Extract the [X, Y] coordinate from the center of the cell holding the provided text.  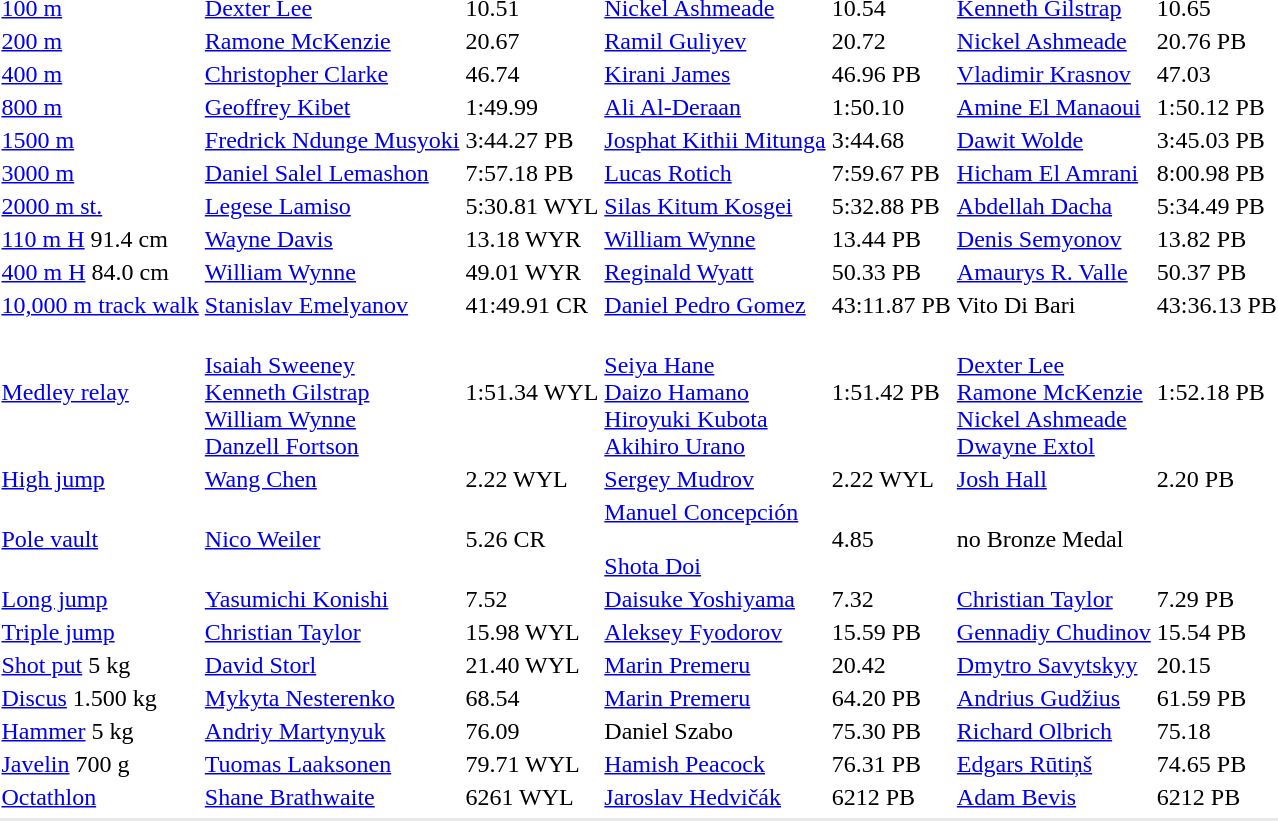
Javelin 700 g [100, 764]
8:00.98 PB [1216, 173]
Kirani James [715, 74]
75.18 [1216, 731]
15.59 PB [891, 632]
Isaiah SweeneyKenneth GilstrapWilliam WynneDanzell Fortson [332, 392]
Pole vault [100, 539]
1:51.42 PB [891, 392]
High jump [100, 479]
Edgars Rūtiņš [1054, 764]
47.03 [1216, 74]
Silas Kitum Kosgei [715, 206]
50.37 PB [1216, 272]
Stanislav Emelyanov [332, 305]
Legese Lamiso [332, 206]
3:45.03 PB [1216, 140]
5.26 CR [532, 539]
10,000 m track walk [100, 305]
Octathlon [100, 797]
20.72 [891, 41]
Manuel ConcepciónShota Doi [715, 539]
7.29 PB [1216, 599]
Triple jump [100, 632]
6261 WYL [532, 797]
Fredrick Ndunge Musyoki [332, 140]
7:59.67 PB [891, 173]
800 m [100, 107]
21.40 WYL [532, 665]
7.32 [891, 599]
Aleksey Fyodorov [715, 632]
Geoffrey Kibet [332, 107]
46.96 PB [891, 74]
20.76 PB [1216, 41]
Nico Weiler [332, 539]
Medley relay [100, 392]
13.82 PB [1216, 239]
Lucas Rotich [715, 173]
20.67 [532, 41]
Vladimir Krasnov [1054, 74]
Andriy Martynyuk [332, 731]
Hamish Peacock [715, 764]
15.54 PB [1216, 632]
Josphat Kithii Mitunga [715, 140]
49.01 WYR [532, 272]
2.20 PB [1216, 479]
68.54 [532, 698]
Denis Semyonov [1054, 239]
Daniel Pedro Gomez [715, 305]
Ramone McKenzie [332, 41]
74.65 PB [1216, 764]
5:32.88 PB [891, 206]
64.20 PB [891, 698]
Gennadiy Chudinov [1054, 632]
1:50.10 [891, 107]
Reginald Wyatt [715, 272]
20.15 [1216, 665]
41:49.91 CR [532, 305]
Christopher Clarke [332, 74]
5:34.49 PB [1216, 206]
4.85 [891, 539]
Amine El Manaoui [1054, 107]
3000 m [100, 173]
76.09 [532, 731]
Abdellah Dacha [1054, 206]
1:50.12 PB [1216, 107]
Dmytro Savytskyy [1054, 665]
Wang Chen [332, 479]
2000 m st. [100, 206]
Mykyta Nesterenko [332, 698]
no Bronze Medal [1054, 539]
Ali Al-Deraan [715, 107]
76.31 PB [891, 764]
50.33 PB [891, 272]
Dexter LeeRamone McKenzieNickel AshmeadeDwayne Extol [1054, 392]
Shot put 5 kg [100, 665]
Amaurys R. Valle [1054, 272]
Shane Brathwaite [332, 797]
Josh Hall [1054, 479]
61.59 PB [1216, 698]
200 m [100, 41]
15.98 WYL [532, 632]
20.42 [891, 665]
Hammer 5 kg [100, 731]
Discus 1.500 kg [100, 698]
7:57.18 PB [532, 173]
Jaroslav Hedvičák [715, 797]
13.18 WYR [532, 239]
Hicham El Amrani [1054, 173]
Tuomas Laaksonen [332, 764]
7.52 [532, 599]
79.71 WYL [532, 764]
Long jump [100, 599]
Ramil Guliyev [715, 41]
Seiya HaneDaizo HamanoHiroyuki KubotaAkihiro Urano [715, 392]
110 m H 91.4 cm [100, 239]
1500 m [100, 140]
3:44.27 PB [532, 140]
Dawit Wolde [1054, 140]
1:49.99 [532, 107]
400 m H 84.0 cm [100, 272]
Daniel Salel Lemashon [332, 173]
Yasumichi Konishi [332, 599]
Andrius Gudžius [1054, 698]
Daisuke Yoshiyama [715, 599]
Nickel Ashmeade [1054, 41]
43:11.87 PB [891, 305]
Daniel Szabo [715, 731]
1:52.18 PB [1216, 392]
75.30 PB [891, 731]
3:44.68 [891, 140]
David Storl [332, 665]
Wayne Davis [332, 239]
Richard Olbrich [1054, 731]
46.74 [532, 74]
13.44 PB [891, 239]
43:36.13 PB [1216, 305]
Vito Di Bari [1054, 305]
1:51.34 WYL [532, 392]
5:30.81 WYL [532, 206]
Sergey Mudrov [715, 479]
Adam Bevis [1054, 797]
400 m [100, 74]
